Determine the (x, y) coordinate at the center of the cell enclosing the given text.  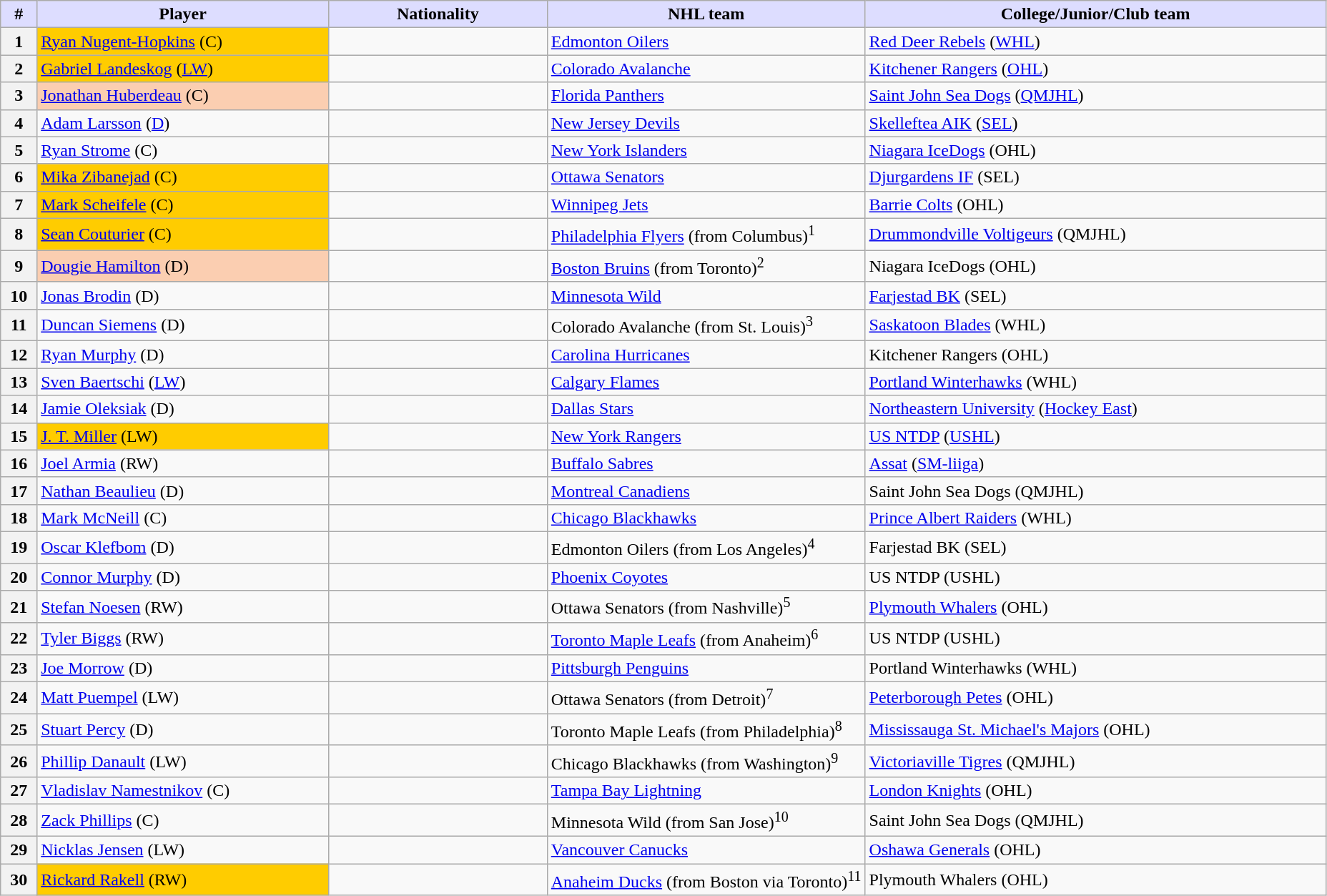
18 (19, 518)
Edmonton Oilers (706, 41)
Stuart Percy (D) (183, 729)
Peterborough Petes (OHL) (1095, 698)
30 (19, 880)
# (19, 14)
14 (19, 409)
1 (19, 41)
Nicklas Jensen (LW) (183, 850)
Calgary Flames (706, 382)
Montreal Canadiens (706, 491)
Ryan Nugent-Hopkins (C) (183, 41)
Colorado Avalanche (706, 69)
Ryan Strome (C) (183, 150)
Oscar Klefbom (D) (183, 548)
Edmonton Oilers (from Los Angeles)4 (706, 548)
7 (19, 205)
5 (19, 150)
13 (19, 382)
Ryan Murphy (D) (183, 355)
16 (19, 463)
Pittsburgh Penguins (706, 668)
Dougie Hamilton (D) (183, 266)
29 (19, 850)
Joe Morrow (D) (183, 668)
28 (19, 821)
Sean Couturier (C) (183, 235)
Duncan Siemens (D) (183, 325)
Assat (SM-liiga) (1095, 463)
Chicago Blackhawks (from Washington)9 (706, 761)
Chicago Blackhawks (706, 518)
Victoriaville Tigres (QMJHL) (1095, 761)
Phillip Danault (LW) (183, 761)
Buffalo Sabres (706, 463)
Mississauga St. Michael's Majors (OHL) (1095, 729)
4 (19, 123)
20 (19, 577)
Matt Puempel (LW) (183, 698)
Northeastern University (Hockey East) (1095, 409)
Prince Albert Raiders (WHL) (1095, 518)
26 (19, 761)
8 (19, 235)
Toronto Maple Leafs (from Anaheim)6 (706, 639)
21 (19, 606)
Mark Scheifele (C) (183, 205)
Phoenix Coyotes (706, 577)
27 (19, 791)
Minnesota Wild (706, 295)
Red Deer Rebels (WHL) (1095, 41)
Nathan Beaulieu (D) (183, 491)
Stefan Noesen (RW) (183, 606)
Tampa Bay Lightning (706, 791)
11 (19, 325)
New York Rangers (706, 436)
Mika Zibanejad (C) (183, 177)
Connor Murphy (D) (183, 577)
Mark McNeill (C) (183, 518)
Drummondville Voltigeurs (QMJHL) (1095, 235)
Jonas Brodin (D) (183, 295)
Minnesota Wild (from San Jose)10 (706, 821)
Skelleftea AIK (SEL) (1095, 123)
New Jersey Devils (706, 123)
Oshawa Generals (OHL) (1095, 850)
Ottawa Senators (from Detroit)7 (706, 698)
Zack Phillips (C) (183, 821)
Vancouver Canucks (706, 850)
Gabriel Landeskog (LW) (183, 69)
Djurgardens IF (SEL) (1095, 177)
Tyler Biggs (RW) (183, 639)
NHL team (706, 14)
Sven Baertschi (LW) (183, 382)
Ottawa Senators (706, 177)
19 (19, 548)
Jamie Oleksiak (D) (183, 409)
Ottawa Senators (from Nashville)5 (706, 606)
15 (19, 436)
10 (19, 295)
Nationality (438, 14)
College/Junior/Club team (1095, 14)
12 (19, 355)
Dallas Stars (706, 409)
New York Islanders (706, 150)
Anaheim Ducks (from Boston via Toronto)11 (706, 880)
9 (19, 266)
Adam Larsson (D) (183, 123)
Colorado Avalanche (from St. Louis)3 (706, 325)
22 (19, 639)
Joel Armia (RW) (183, 463)
Toronto Maple Leafs (from Philadelphia)8 (706, 729)
Barrie Colts (OHL) (1095, 205)
Philadelphia Flyers (from Columbus)1 (706, 235)
Vladislav Namestnikov (C) (183, 791)
Player (183, 14)
17 (19, 491)
2 (19, 69)
Rickard Rakell (RW) (183, 880)
6 (19, 177)
23 (19, 668)
Winnipeg Jets (706, 205)
Jonathan Huberdeau (C) (183, 96)
J. T. Miller (LW) (183, 436)
Saskatoon Blades (WHL) (1095, 325)
24 (19, 698)
Florida Panthers (706, 96)
25 (19, 729)
3 (19, 96)
London Knights (OHL) (1095, 791)
Boston Bruins (from Toronto)2 (706, 266)
Carolina Hurricanes (706, 355)
